Find where the given text appears and provide that cell's center as (X, Y) coordinate. 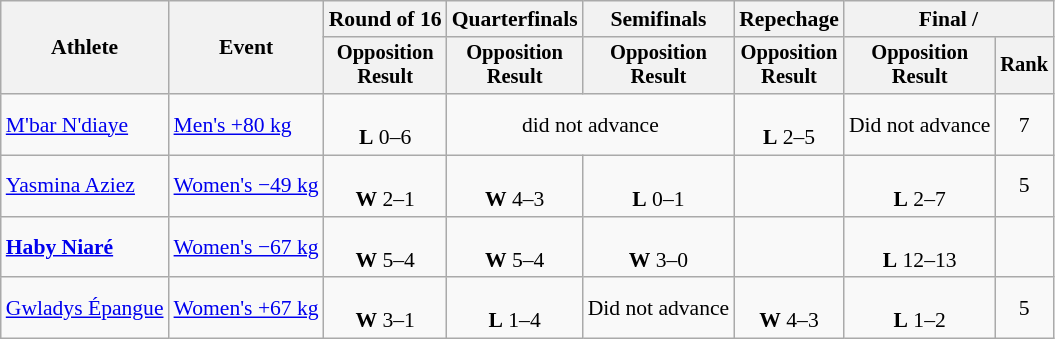
Women's +67 kg (246, 308)
did not advance (591, 124)
W 3–1 (386, 308)
L 12–13 (920, 248)
W 2–1 (386, 186)
M'bar N'diaye (85, 124)
Haby Niaré (85, 248)
L 2–5 (789, 124)
Semifinals (659, 19)
L 2–7 (920, 186)
Event (246, 48)
L 0–6 (386, 124)
L 1–4 (515, 308)
W 3–0 (659, 248)
L 1–2 (920, 308)
Men's +80 kg (246, 124)
Athlete (85, 48)
Gwladys Épangue (85, 308)
Repechage (789, 19)
Women's −49 kg (246, 186)
Quarterfinals (515, 19)
Women's −67 kg (246, 248)
7 (1024, 124)
Rank (1024, 66)
Round of 16 (386, 19)
Yasmina Aziez (85, 186)
Final / (948, 19)
L 0–1 (659, 186)
